Locate the cell with the specified text and output its [x, y] center coordinate. 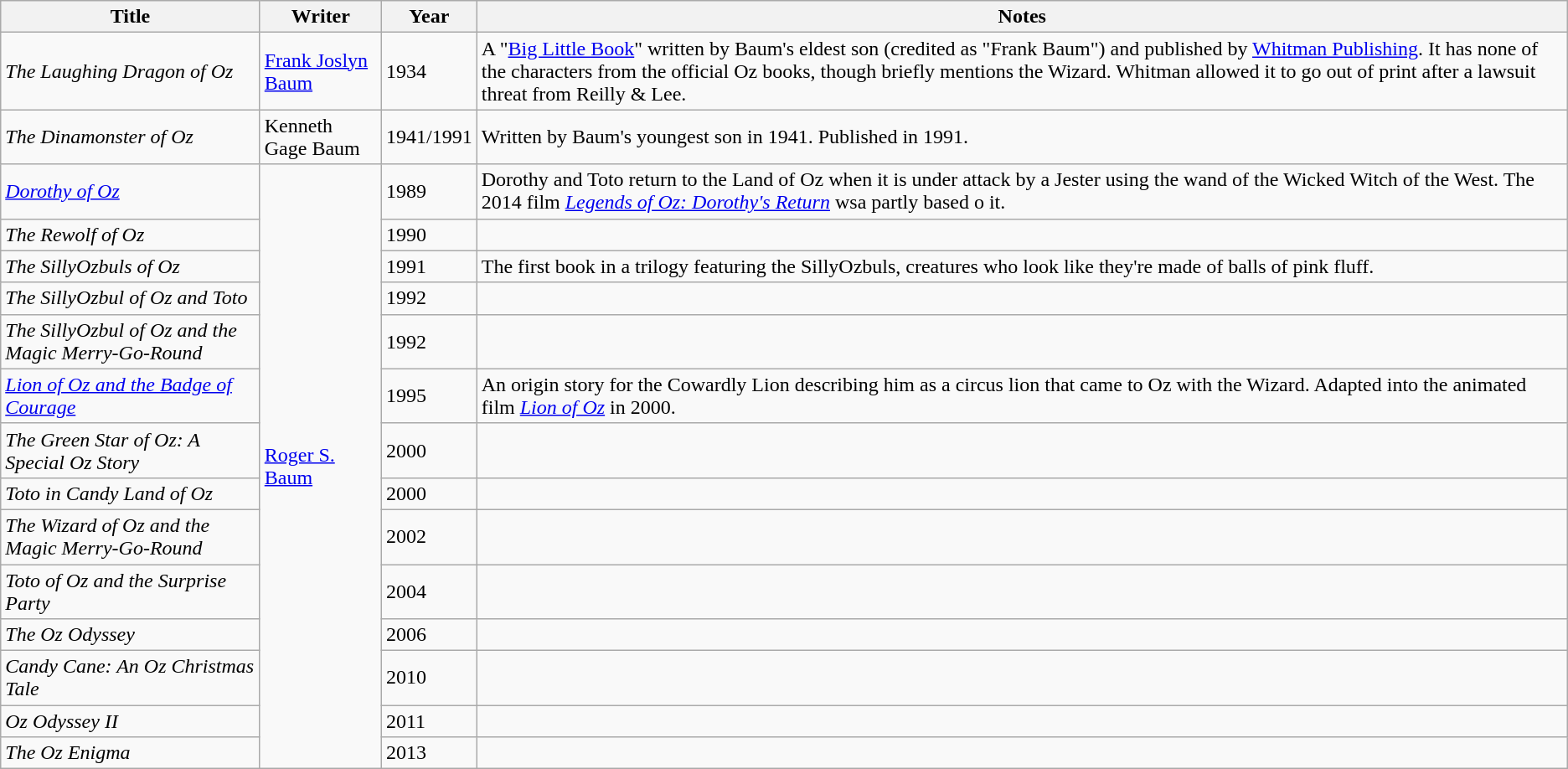
The Dinamonster of Oz [131, 137]
1995 [429, 395]
The SillyOzbuls of Oz [131, 266]
2002 [429, 536]
2011 [429, 721]
The Oz Enigma [131, 753]
Roger S. Baum [320, 467]
2010 [429, 679]
The Oz Odyssey [131, 635]
Candy Cane: An Oz Christmas Tale [131, 679]
2004 [429, 591]
2006 [429, 635]
Notes [1022, 17]
2013 [429, 753]
1991 [429, 266]
The first book in a trilogy featuring the SillyOzbuls, creatures who look like they're made of balls of pink fluff. [1022, 266]
Lion of Oz and the Badge of Courage [131, 395]
Oz Odyssey II [131, 721]
1989 [429, 191]
Frank Joslyn Baum [320, 71]
1990 [429, 235]
Dorothy of Oz [131, 191]
Kenneth Gage Baum [320, 137]
Year [429, 17]
The Rewolf of Oz [131, 235]
Writer [320, 17]
Toto in Candy Land of Oz [131, 493]
The SillyOzbul of Oz and the Magic Merry-Go-Round [131, 342]
Toto of Oz and the Surprise Party [131, 591]
The Green Star of Oz: A Special Oz Story [131, 451]
The Wizard of Oz and the Magic Merry-Go-Round [131, 536]
1941/1991 [429, 137]
The SillyOzbul of Oz and Toto [131, 298]
Written by Baum's youngest son in 1941. Published in 1991. [1022, 137]
Title [131, 17]
1934 [429, 71]
The Laughing Dragon of Oz [131, 71]
